Search for the cell housing the specified text and yield its [X, Y] center coordinate. 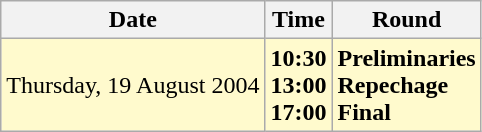
Round [406, 20]
10:3013:0017:00 [298, 85]
Thursday, 19 August 2004 [133, 85]
Date [133, 20]
Time [298, 20]
PreliminariesRepechageFinal [406, 85]
